Capture the cell that displays the provided text and extract its (x, y) central coordinate. 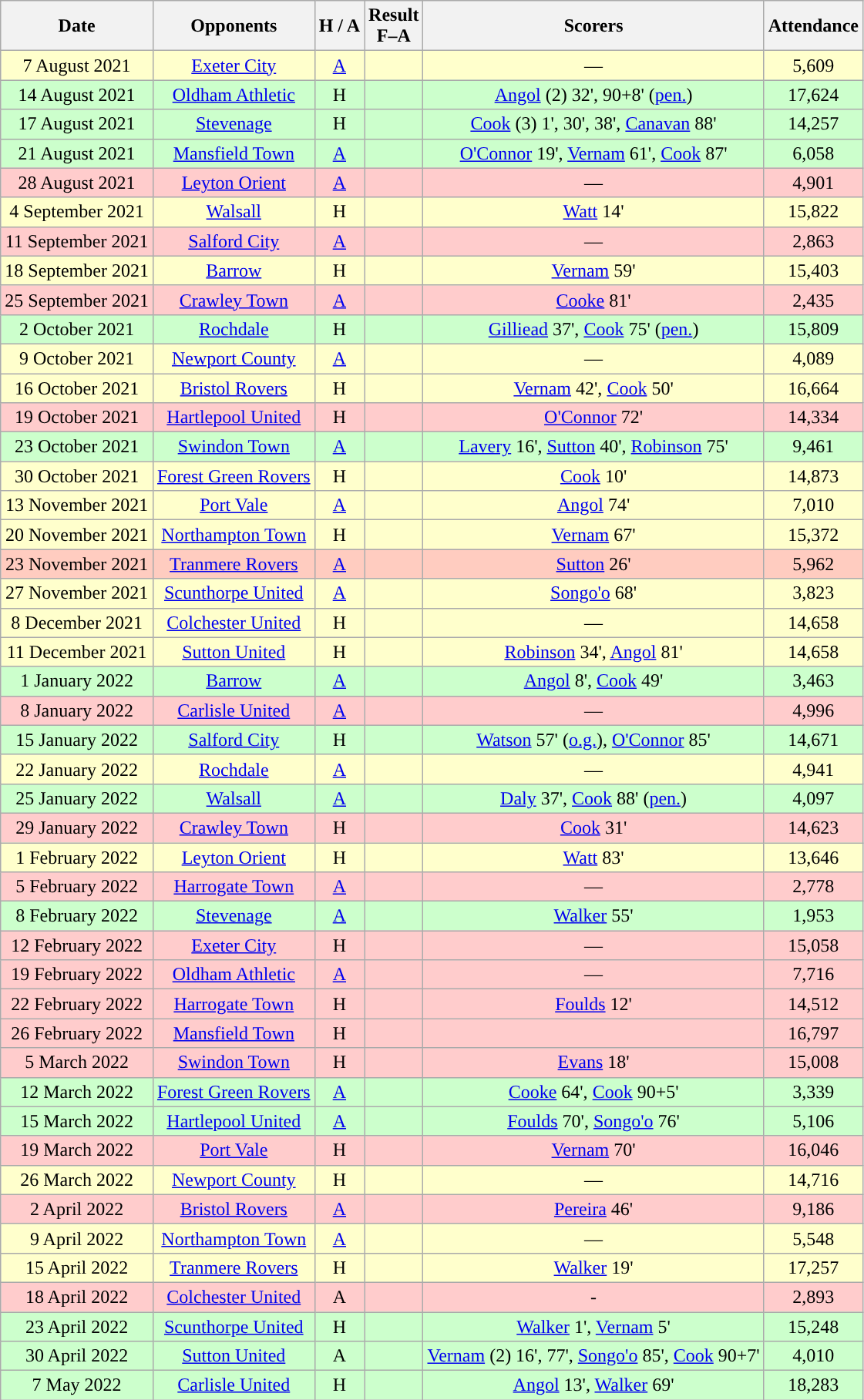
14,334 (813, 418)
26 March 2022 (77, 1180)
8 December 2021 (77, 623)
30 April 2022 (77, 1356)
12 March 2022 (77, 1092)
Vernam 67' (593, 535)
- (593, 1297)
2,778 (813, 887)
4,089 (813, 358)
Cooke 64', Cook 90+5' (593, 1092)
8 January 2022 (77, 710)
4,010 (813, 1356)
14,716 (813, 1180)
28 August 2021 (77, 183)
2 October 2021 (77, 329)
17,624 (813, 95)
H / A (339, 26)
Walker 55' (593, 916)
12 February 2022 (77, 945)
5,962 (813, 564)
Daly 37', Cook 88' (pen.) (593, 798)
1,953 (813, 916)
22 January 2022 (77, 769)
26 February 2022 (77, 1033)
23 October 2021 (77, 447)
19 October 2021 (77, 418)
O'Connor 19', Vernam 61', Cook 87' (593, 153)
1 February 2022 (77, 858)
22 February 2022 (77, 1004)
O'Connor 72' (593, 418)
Cook 10' (593, 476)
4,097 (813, 798)
5,609 (813, 65)
21 August 2021 (77, 153)
Angol 13', Walker 69' (593, 1385)
Gilliead 37', Cook 75' (pen.) (593, 329)
7 May 2022 (77, 1385)
19 March 2022 (77, 1150)
30 October 2021 (77, 476)
ResultF–A (394, 26)
18,283 (813, 1385)
Songo'o 68' (593, 593)
15,008 (813, 1063)
Watson 57' (o.g.), O'Connor 85' (593, 740)
Walker 19' (593, 1267)
15,822 (813, 212)
Sutton 26' (593, 564)
9,461 (813, 447)
2,863 (813, 241)
2,893 (813, 1297)
Scorers (593, 26)
29 January 2022 (77, 828)
3,339 (813, 1092)
14 August 2021 (77, 95)
15,248 (813, 1326)
18 April 2022 (77, 1297)
17 August 2021 (77, 124)
23 April 2022 (77, 1326)
7,010 (813, 505)
Cook 31' (593, 828)
15,058 (813, 945)
5 February 2022 (77, 887)
3,823 (813, 593)
18 September 2021 (77, 270)
25 January 2022 (77, 798)
13 November 2021 (77, 505)
Opponents (234, 26)
5,548 (813, 1238)
14,257 (813, 124)
Watt 14' (593, 212)
2 April 2022 (77, 1209)
2,435 (813, 300)
3,463 (813, 681)
15 April 2022 (77, 1267)
9 October 2021 (77, 358)
14,671 (813, 740)
Date (77, 26)
19 February 2022 (77, 975)
Attendance (813, 26)
23 November 2021 (77, 564)
Foulds 70', Songo'o 76' (593, 1121)
13,646 (813, 858)
16,664 (813, 388)
27 November 2021 (77, 593)
4,996 (813, 710)
Robinson 34', Angol 81' (593, 652)
16,046 (813, 1150)
Walker 1', Vernam 5' (593, 1326)
Vernam 42', Cook 50' (593, 388)
5,106 (813, 1121)
25 September 2021 (77, 300)
14,512 (813, 1004)
15,403 (813, 270)
Foulds 12' (593, 1004)
14,873 (813, 476)
4,901 (813, 183)
7 August 2021 (77, 65)
9 April 2022 (77, 1238)
1 January 2022 (77, 681)
Vernam 70' (593, 1150)
4 September 2021 (77, 212)
Vernam 59' (593, 270)
8 February 2022 (77, 916)
7,716 (813, 975)
Watt 83' (593, 858)
17,257 (813, 1267)
16,797 (813, 1033)
16 October 2021 (77, 388)
Evans 18' (593, 1063)
5 March 2022 (77, 1063)
Angol 74' (593, 505)
14,623 (813, 828)
15 March 2022 (77, 1121)
Angol (2) 32', 90+8' (pen.) (593, 95)
6,058 (813, 153)
15,372 (813, 535)
15 January 2022 (77, 740)
Cooke 81' (593, 300)
11 December 2021 (77, 652)
Lavery 16', Sutton 40', Robinson 75' (593, 447)
4,941 (813, 769)
Cook (3) 1', 30', 38', Canavan 88' (593, 124)
15,809 (813, 329)
Angol 8', Cook 49' (593, 681)
Vernam (2) 16', 77', Songo'o 85', Cook 90+7' (593, 1356)
11 September 2021 (77, 241)
20 November 2021 (77, 535)
9,186 (813, 1209)
Pereira 46' (593, 1209)
